Return (x, y) of the center of cell containing provided text 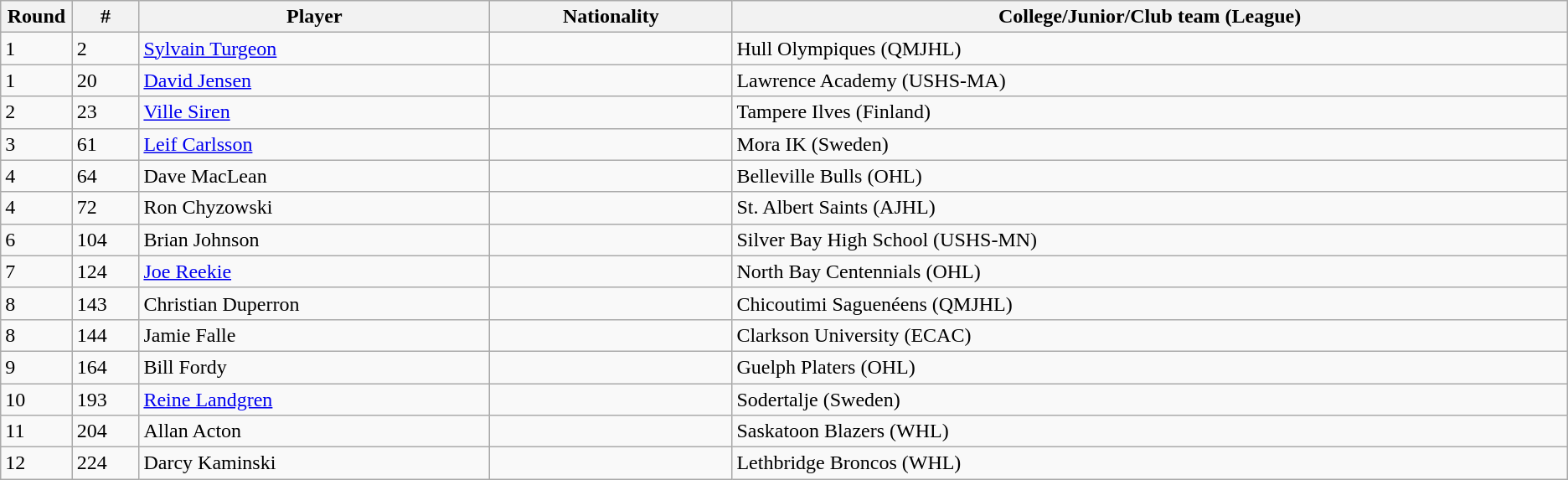
Ron Chyzowski (315, 208)
Sylvain Turgeon (315, 49)
Dave MacLean (315, 176)
Allan Acton (315, 431)
72 (106, 208)
Hull Olympiques (QMJHL) (1149, 49)
# (106, 17)
164 (106, 367)
204 (106, 431)
Darcy Kaminski (315, 463)
Guelph Platers (OHL) (1149, 367)
Sodertalje (Sweden) (1149, 400)
224 (106, 463)
Silver Bay High School (USHS-MN) (1149, 240)
Jamie Falle (315, 335)
64 (106, 176)
Leif Carlsson (315, 144)
David Jensen (315, 80)
124 (106, 271)
Brian Johnson (315, 240)
Nationality (611, 17)
20 (106, 80)
6 (37, 240)
Reine Landgren (315, 400)
Player (315, 17)
193 (106, 400)
Chicoutimi Saguenéens (QMJHL) (1149, 303)
Ville Siren (315, 112)
3 (37, 144)
143 (106, 303)
7 (37, 271)
12 (37, 463)
61 (106, 144)
Joe Reekie (315, 271)
St. Albert Saints (AJHL) (1149, 208)
Lethbridge Broncos (WHL) (1149, 463)
11 (37, 431)
Saskatoon Blazers (WHL) (1149, 431)
College/Junior/Club team (League) (1149, 17)
Clarkson University (ECAC) (1149, 335)
144 (106, 335)
Christian Duperron (315, 303)
10 (37, 400)
104 (106, 240)
Bill Fordy (315, 367)
Lawrence Academy (USHS-MA) (1149, 80)
Belleville Bulls (OHL) (1149, 176)
9 (37, 367)
North Bay Centennials (OHL) (1149, 271)
Round (37, 17)
Mora IK (Sweden) (1149, 144)
Tampere Ilves (Finland) (1149, 112)
23 (106, 112)
